Determine the [x, y] coordinate at the center of the cell enclosing the given text.  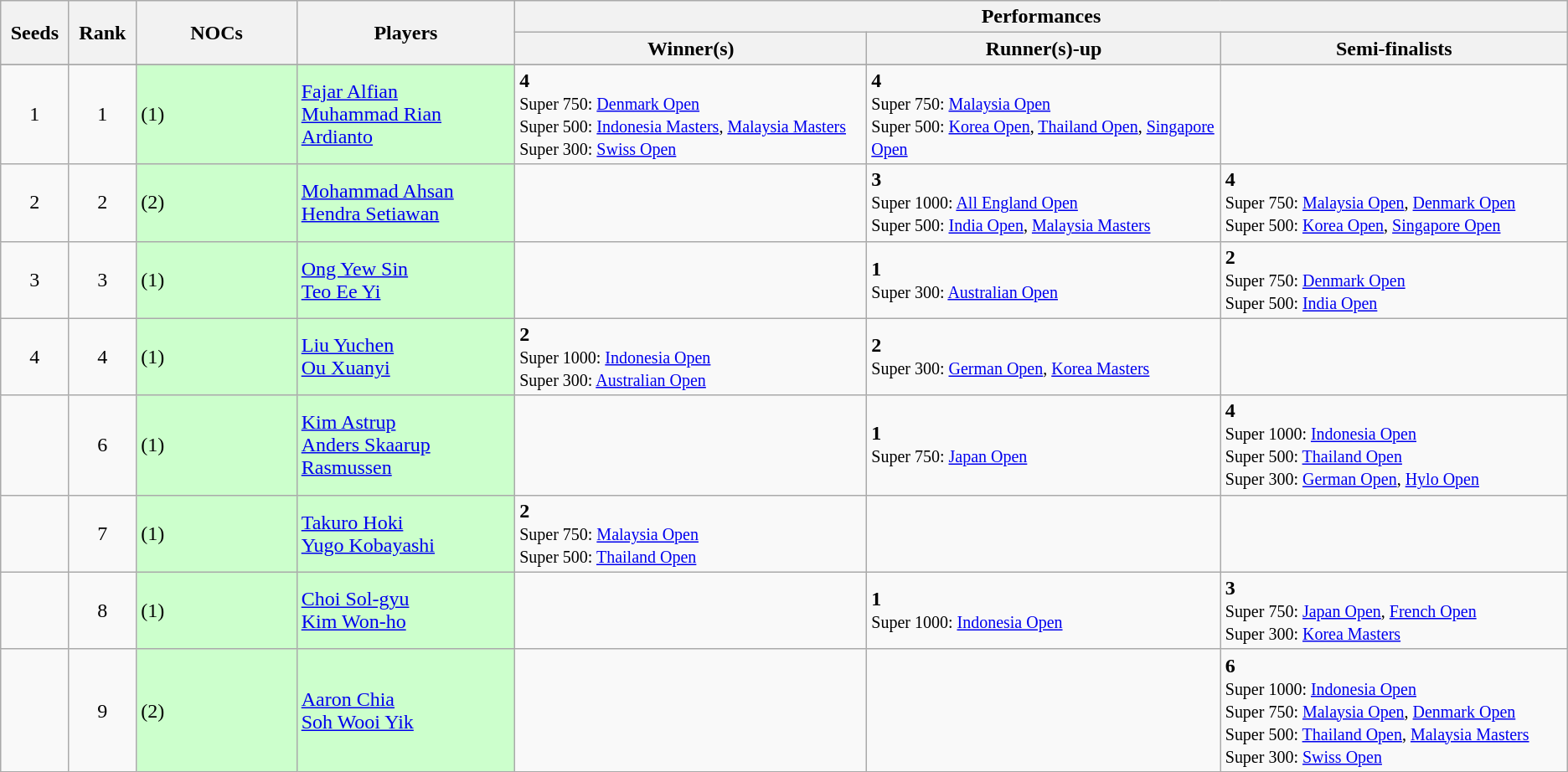
Kim AstrupAnders Skaarup Rasmussen [405, 445]
NOCs [216, 33]
9 [102, 710]
8 [102, 610]
2Super 750: Denmark OpenSuper 500: India Open [1394, 280]
1Super 750: Japan Open [1044, 445]
Fajar AlfianMuhammad Rian Ardianto [405, 114]
4Super 750: Malaysia Open, Denmark OpenSuper 500: Korea Open, Singapore Open [1394, 203]
6Super 1000: Indonesia OpenSuper 750: Malaysia Open, Denmark OpenSuper 500: Thailand Open, Malaysia MastersSuper 300: Swiss Open [1394, 710]
Choi Sol-gyuKim Won-ho [405, 610]
2Super 300: German Open, Korea Masters [1044, 357]
4Super 750: Denmark OpenSuper 500: Indonesia Masters, Malaysia MastersSuper 300: Swiss Open [691, 114]
2Super 750: Malaysia OpenSuper 500: Thailand Open [691, 533]
Semi-finalists [1394, 49]
Players [405, 33]
Aaron ChiaSoh Wooi Yik [405, 710]
1 Super 300: Australian Open [1044, 280]
3Super 1000: All England OpenSuper 500: India Open, Malaysia Masters [1044, 203]
6 [102, 445]
Takuro HokiYugo Kobayashi [405, 533]
Performances [1042, 17]
Liu YuchenOu Xuanyi [405, 357]
7 [102, 533]
Runner(s)-up [1044, 49]
1Super 1000: Indonesia Open [1044, 610]
Winner(s) [691, 49]
Seeds [35, 33]
4Super 750: Malaysia OpenSuper 500: Korea Open, Thailand Open, Singapore Open [1044, 114]
2Super 1000: Indonesia OpenSuper 300: Australian Open [691, 357]
Rank [102, 33]
Mohammad AhsanHendra Setiawan [405, 203]
3Super 750: Japan Open, French OpenSuper 300: Korea Masters [1394, 610]
4Super 1000: Indonesia OpenSuper 500: Thailand OpenSuper 300: German Open, Hylo Open [1394, 445]
Ong Yew SinTeo Ee Yi [405, 280]
